Capture the cell that displays the provided text and extract its [x, y] central coordinate. 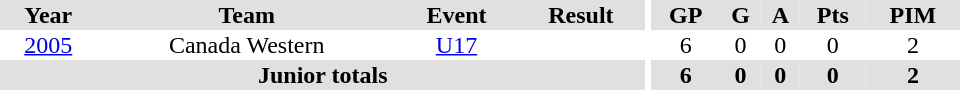
Event [456, 15]
Year [48, 15]
A [780, 15]
U17 [456, 45]
Team [247, 15]
Junior totals [323, 75]
Canada Western [247, 45]
Pts [833, 15]
GP [686, 15]
PIM [913, 15]
Result [580, 15]
2005 [48, 45]
G [740, 15]
